Search for the cell housing the specified text and yield its [X, Y] center coordinate. 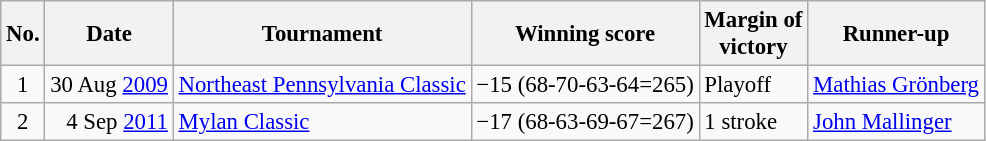
−15 (68-70-63-64=265) [585, 85]
2 [23, 122]
1 [23, 85]
1 stroke [754, 122]
−17 (68-63-69-67=267) [585, 122]
30 Aug 2009 [109, 85]
Winning score [585, 34]
Tournament [322, 34]
Mylan Classic [322, 122]
No. [23, 34]
Margin ofvictory [754, 34]
Runner-up [896, 34]
Playoff [754, 85]
Date [109, 34]
John Mallinger [896, 122]
Mathias Grönberg [896, 85]
4 Sep 2011 [109, 122]
Northeast Pennsylvania Classic [322, 85]
